Detect which cell encompasses the target text, then output its (X, Y) center coordinate. 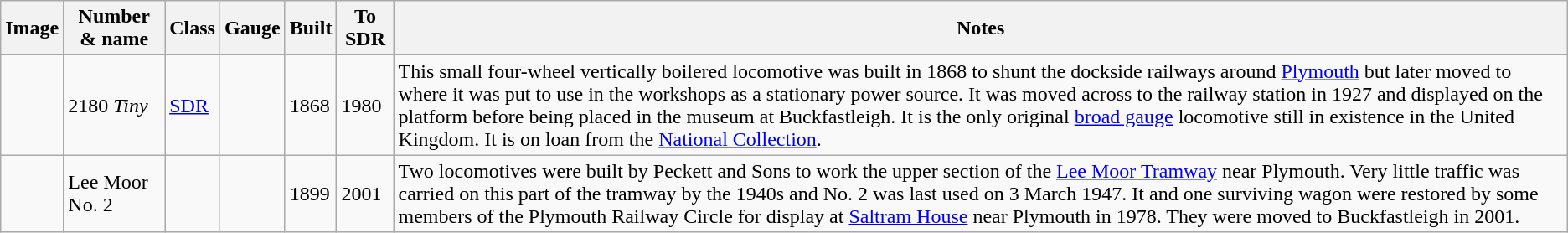
2001 (365, 194)
Class (193, 28)
Lee Moor No. 2 (114, 194)
SDR (193, 106)
2180 Tiny (114, 106)
1868 (311, 106)
To SDR (365, 28)
Image (32, 28)
Built (311, 28)
1899 (311, 194)
Notes (980, 28)
Gauge (252, 28)
1980 (365, 106)
Number & name (114, 28)
